Return (x, y) of the center of cell containing provided text 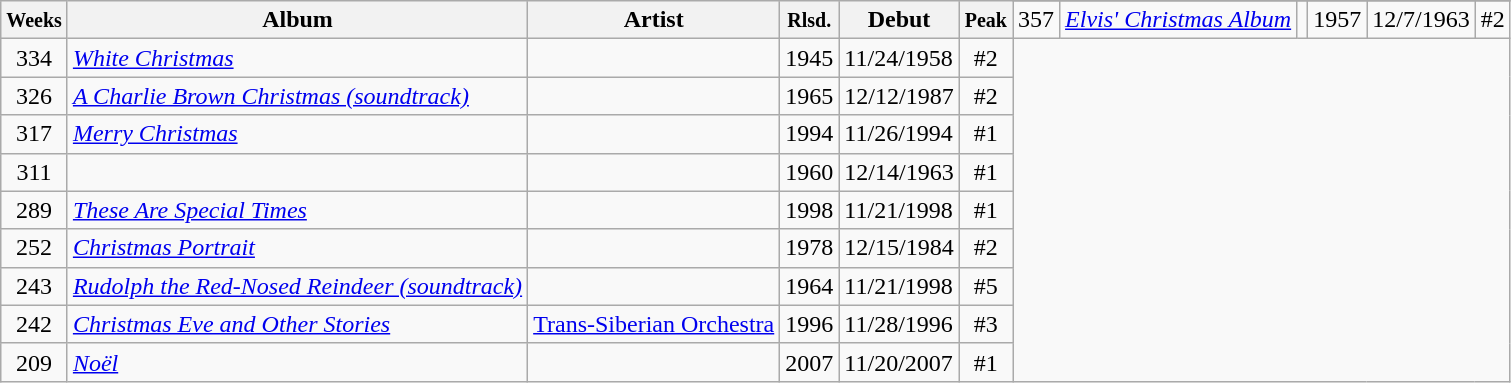
Christmas Eve and Other Stories (297, 324)
317 (34, 134)
1996 (810, 324)
1998 (810, 210)
Elvis' Christmas Album (1178, 20)
243 (34, 286)
311 (34, 172)
#5 (986, 286)
1978 (810, 248)
Debut (899, 20)
Trans-Siberian Orchestra (654, 324)
1964 (810, 286)
12/7/1963 (1421, 20)
Weeks (34, 20)
12/14/1963 (899, 172)
334 (34, 58)
Noël (297, 362)
1960 (810, 172)
1945 (810, 58)
Album (297, 20)
Rudolph the Red-Nosed Reindeer (soundtrack) (297, 286)
11/28/1996 (899, 324)
1957 (1338, 20)
Artist (654, 20)
Christmas Portrait (297, 248)
11/26/1994 (899, 134)
White Christmas (297, 58)
These Are Special Times (297, 210)
12/12/1987 (899, 96)
289 (34, 210)
1994 (810, 134)
Peak (986, 20)
1965 (810, 96)
2007 (810, 362)
252 (34, 248)
11/20/2007 (899, 362)
357 (1036, 20)
Merry Christmas (297, 134)
#3 (986, 324)
326 (34, 96)
209 (34, 362)
A Charlie Brown Christmas (soundtrack) (297, 96)
11/24/1958 (899, 58)
242 (34, 324)
Rlsd. (810, 20)
12/15/1984 (899, 248)
